Provide the (x, y) coordinate of the cell's center where the given text is located.  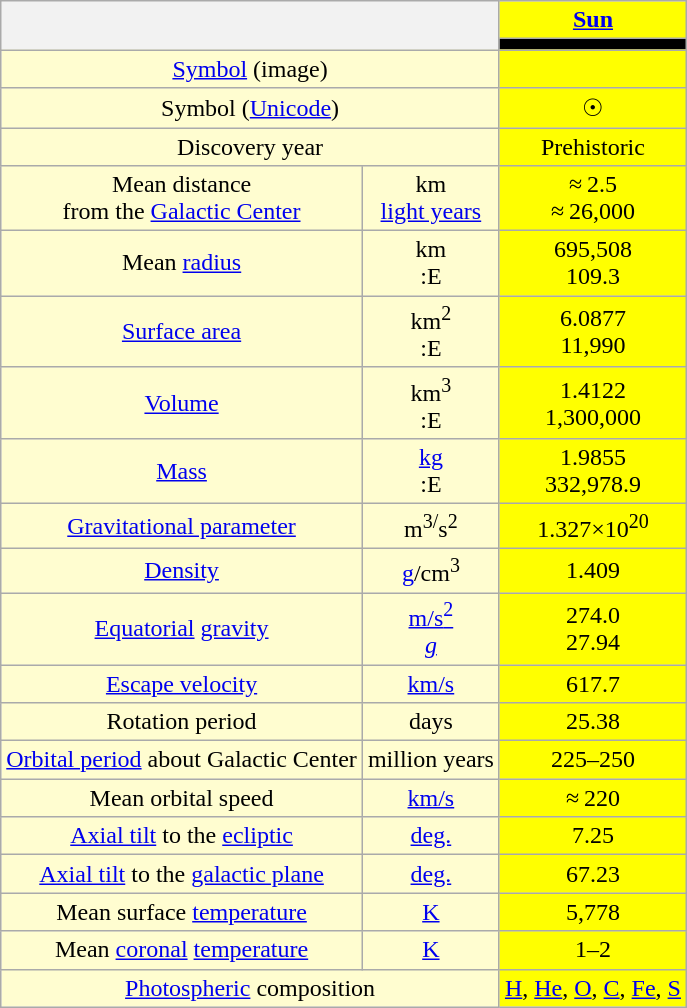
Prehistoric (592, 147)
Sun (592, 20)
≈ 220 (592, 798)
Escape velocity (182, 684)
7.25 (592, 836)
Volume (182, 403)
km :E (430, 264)
617.7 (592, 684)
Axial tilt to the galactic plane (182, 874)
m3/s2 (430, 526)
Mean surface temperature (182, 912)
Mean distance from the Galactic Center (182, 198)
Discovery year (250, 147)
1–2 (592, 950)
25.38 (592, 722)
Axial tilt to the ecliptic (182, 836)
km light years (430, 198)
m/s2 g (430, 629)
1.327×1020 (592, 526)
million years (430, 760)
Rotation period (182, 722)
days (430, 722)
☉ (592, 108)
≈ 2.5 ≈ 26,000 (592, 198)
225–250 (592, 760)
1.9855 332,978.9 (592, 472)
1.409 (592, 570)
Photospheric composition (250, 988)
Surface area (182, 332)
5,778 (592, 912)
Density (182, 570)
695,508 109.3 (592, 264)
g/cm3 (430, 570)
274.027.94 (592, 629)
Mean orbital speed (182, 798)
kg :E (430, 472)
Mean radius (182, 264)
km3 :E (430, 403)
Symbol (Unicode) (250, 108)
Symbol (image) (250, 69)
H, He, O, C, Fe, S (592, 988)
Equatorial gravity (182, 629)
Orbital period about Galactic Center (182, 760)
Mean coronal temperature (182, 950)
Gravitational parameter (182, 526)
1.4122 1,300,000 (592, 403)
6.0877 11,990 (592, 332)
Mass (182, 472)
km2 :E (430, 332)
67.23 (592, 874)
